Output the [x, y] coordinate of the center of the cell containing the given text.  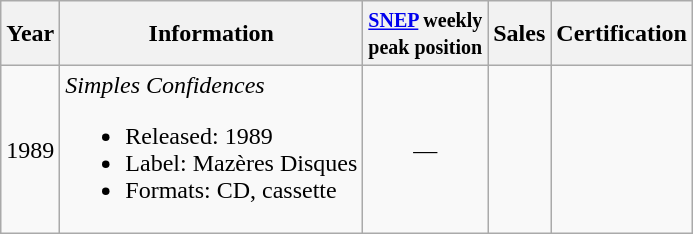
SNEP weeklypeak position [426, 34]
Information [212, 34]
Certification [622, 34]
Simples ConfidencesReleased: 1989Label: Mazères DisquesFormats: CD, cassette [212, 150]
Sales [520, 34]
Year [30, 34]
— [426, 150]
1989 [30, 150]
